From the cell containing the given text, extract its center point as [x, y] coordinate. 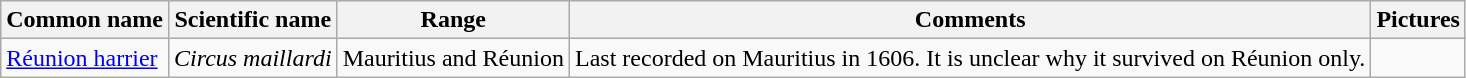
Scientific name [252, 20]
Réunion harrier [85, 58]
Comments [970, 20]
Range [453, 20]
Circus maillardi [252, 58]
Common name [85, 20]
Mauritius and Réunion [453, 58]
Last recorded on Mauritius in 1606. It is unclear why it survived on Réunion only. [970, 58]
Pictures [1418, 20]
